Pinpoint the cell where the given text exists, returning its (x, y) midpoint coordinate. 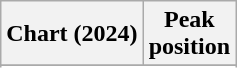
Chart (2024) (72, 34)
Peakposition (189, 34)
